Pinpoint the cell where the given text exists, returning its [x, y] midpoint coordinate. 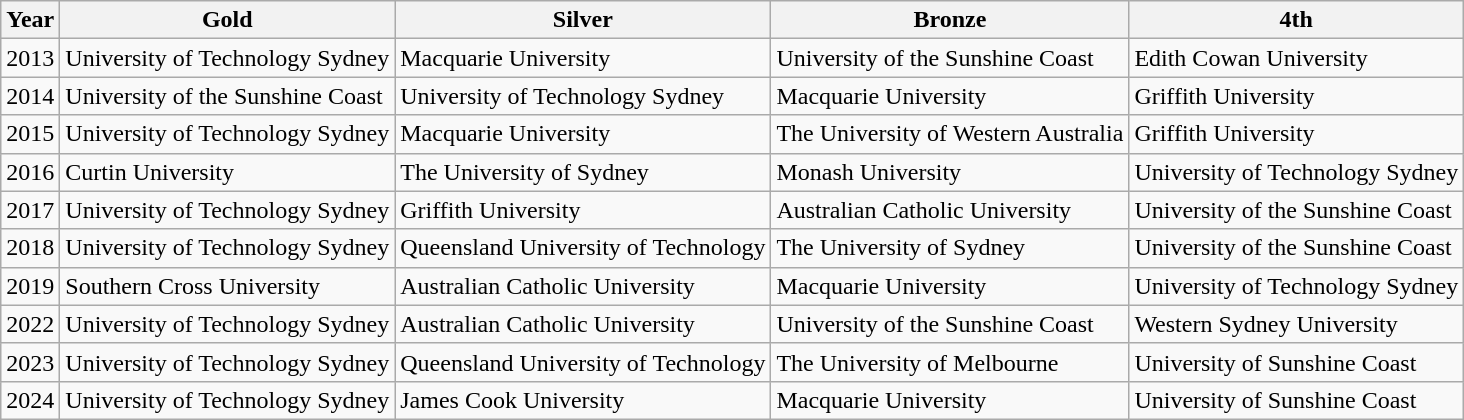
2024 [30, 400]
Gold [228, 20]
4th [1296, 20]
Bronze [950, 20]
Western Sydney University [1296, 324]
2014 [30, 96]
2015 [30, 134]
2023 [30, 362]
Edith Cowan University [1296, 58]
Silver [583, 20]
Curtin University [228, 172]
Monash University [950, 172]
2022 [30, 324]
2016 [30, 172]
2013 [30, 58]
2019 [30, 286]
Year [30, 20]
James Cook University [583, 400]
The University of Western Australia [950, 134]
The University of Melbourne [950, 362]
Southern Cross University [228, 286]
2017 [30, 210]
2018 [30, 248]
